Determine the [X, Y] coordinate at the center of the cell enclosing the given text.  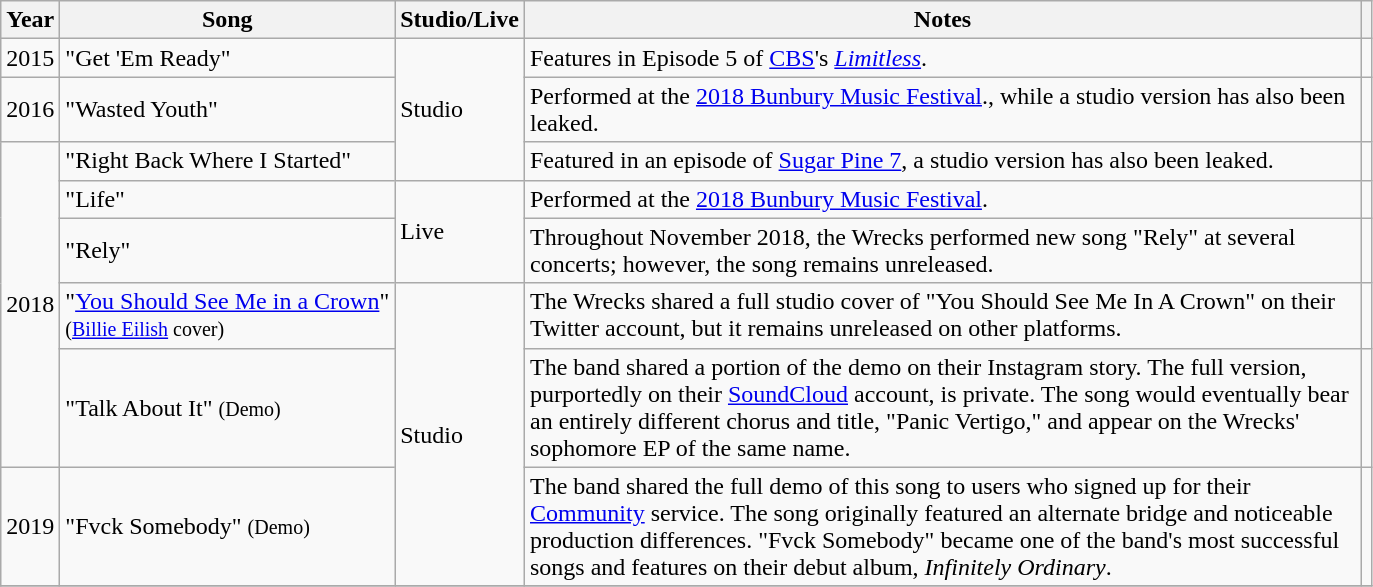
2018 [30, 304]
"Life" [228, 199]
"Fvck Somebody" (Demo) [228, 526]
Performed at the 2018 Bunbury Music Festival. [942, 199]
Live [460, 232]
"Rely" [228, 250]
Featured in an episode of Sugar Pine 7, a studio version has also been leaked. [942, 161]
2016 [30, 110]
Notes [942, 20]
2019 [30, 526]
Throughout November 2018, the Wrecks performed new song "Rely" at several concerts; however, the song remains unreleased. [942, 250]
"Get 'Em Ready" [228, 58]
Studio/Live [460, 20]
"Wasted Youth" [228, 110]
Song [228, 20]
"You Should See Me in a Crown"(Billie Eilish cover) [228, 316]
Features in Episode 5 of CBS's Limitless. [942, 58]
"Right Back Where I Started" [228, 161]
"Talk About It" (Demo) [228, 408]
2015 [30, 58]
The Wrecks shared a full studio cover of "You Should See Me In A Crown" on their Twitter account, but it remains unreleased on other platforms. [942, 316]
Performed at the 2018 Bunbury Music Festival., while a studio version has also been leaked. [942, 110]
Year [30, 20]
